Extract the [X, Y] coordinate from the center of the cell holding the provided text.  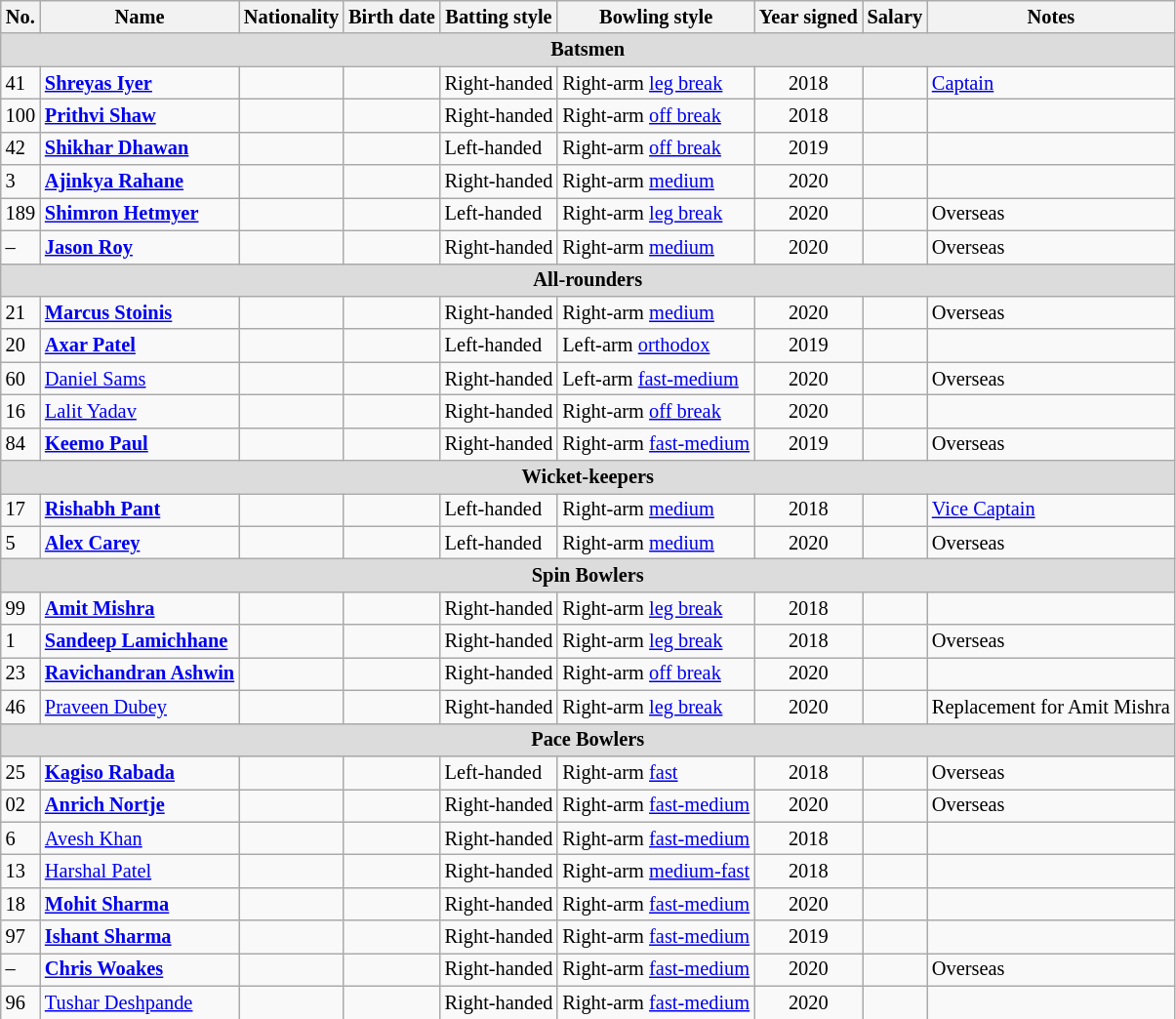
Birth date [392, 17]
46 [20, 707]
02 [20, 805]
Right-arm medium-fast [656, 871]
20 [20, 346]
96 [20, 1002]
Marcus Stoinis [140, 312]
Captain [1051, 83]
Right-arm fast [656, 772]
21 [20, 312]
All-rounders [588, 280]
Vice Captain [1051, 509]
97 [20, 937]
Chris Woakes [140, 969]
Axar Patel [140, 346]
99 [20, 608]
Avesh Khan [140, 838]
Daniel Sams [140, 379]
Tushar Deshpande [140, 1002]
23 [20, 673]
Spin Bowlers [588, 575]
Salary [895, 17]
Bowling style [656, 17]
189 [20, 214]
6 [20, 838]
Jason Roy [140, 247]
16 [20, 411]
Wicket-keepers [588, 477]
Lalit Yadav [140, 411]
84 [20, 444]
Amit Mishra [140, 608]
Notes [1051, 17]
18 [20, 904]
Kagiso Rabada [140, 772]
5 [20, 543]
Year signed [808, 17]
Ishant Sharma [140, 937]
Ravichandran Ashwin [140, 673]
60 [20, 379]
Harshal Patel [140, 871]
Praveen Dubey [140, 707]
Keemo Paul [140, 444]
Shreyas Iyer [140, 83]
Sandeep Lamichhane [140, 641]
Replacement for Amit Mishra [1051, 707]
Rishabh Pant [140, 509]
Batsmen [588, 50]
Pace Bowlers [588, 740]
Name [140, 17]
Alex Carey [140, 543]
Prithvi Shaw [140, 115]
Shimron Hetmyer [140, 214]
42 [20, 148]
Anrich Nortje [140, 805]
Batting style [500, 17]
Mohit Sharma [140, 904]
Shikhar Dhawan [140, 148]
No. [20, 17]
Left-arm orthodox [656, 346]
100 [20, 115]
3 [20, 182]
13 [20, 871]
25 [20, 772]
Ajinkya Rahane [140, 182]
17 [20, 509]
41 [20, 83]
Left-arm fast-medium [656, 379]
1 [20, 641]
Nationality [291, 17]
